Output the (X, Y) coordinate of the center of the cell containing the given text.  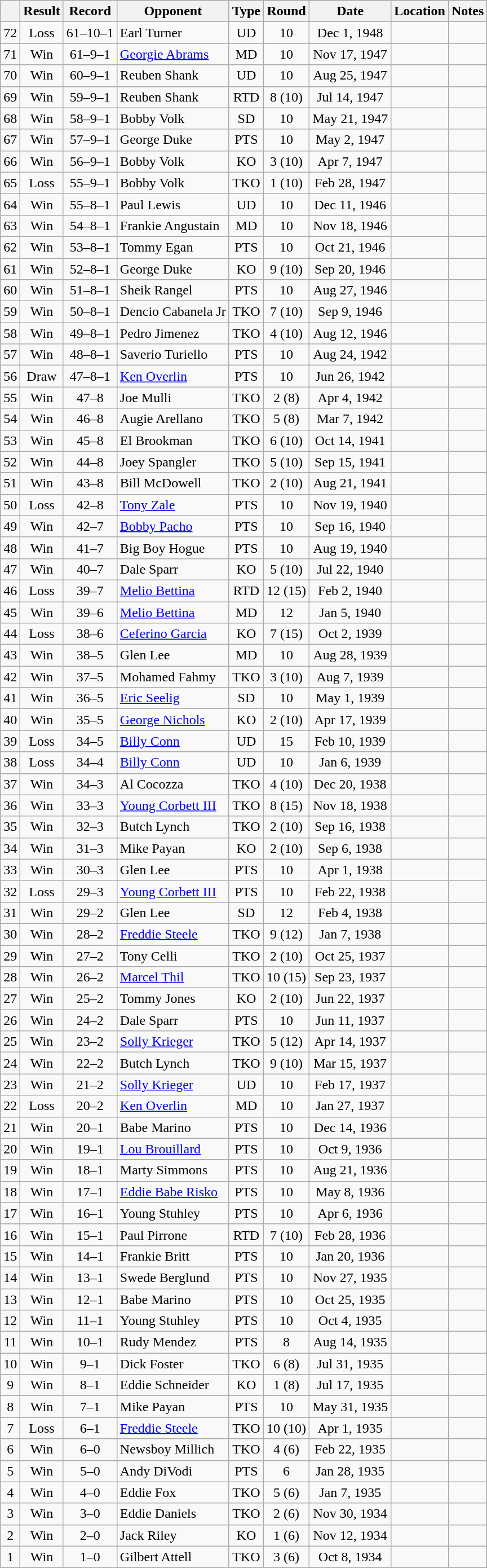
6–0 (90, 1450)
36 (10, 805)
38–5 (90, 655)
Jan 28, 1935 (351, 1471)
Jan 20, 1936 (351, 1256)
Eddie Daniels (172, 1514)
1 (8) (286, 1385)
4–0 (90, 1492)
8 (15) (286, 805)
9 (12) (286, 934)
Aug 14, 1935 (351, 1342)
26–2 (90, 977)
Sep 9, 1946 (351, 312)
Draw (42, 376)
2 (8) (286, 398)
Sep 16, 1940 (351, 526)
Mar 7, 1942 (351, 419)
25 (10, 1042)
Eric Seelig (172, 698)
3 (6) (286, 1557)
Jan 6, 1939 (351, 763)
Opponent (172, 11)
Big Boy Hogue (172, 548)
43–8 (90, 483)
46–8 (90, 419)
Lou Brouillard (172, 1149)
Joey Spangler (172, 462)
Nov 18, 1946 (351, 226)
Oct 25, 1935 (351, 1299)
25–2 (90, 999)
Aug 7, 1939 (351, 677)
Aug 21, 1936 (351, 1170)
18 (10, 1192)
45 (10, 612)
42–8 (90, 505)
41–7 (90, 548)
23 (10, 1085)
27 (10, 999)
56 (10, 376)
Jul 22, 1940 (351, 569)
29–3 (90, 891)
55 (10, 398)
May 8, 1936 (351, 1192)
Apr 4, 1942 (351, 398)
5 (6) (286, 1492)
Jan 7, 1938 (351, 934)
Round (286, 11)
21–2 (90, 1085)
18–1 (90, 1170)
20 (10, 1149)
16–1 (90, 1213)
1 (6) (286, 1535)
Feb 2, 1940 (351, 591)
May 31, 1935 (351, 1407)
Georgie Abrams (172, 54)
Jan 7, 1935 (351, 1492)
14 (10, 1278)
8 (10) (286, 97)
Sep 20, 1946 (351, 269)
51–8–1 (90, 290)
6 (10) (286, 441)
1–0 (90, 1557)
54 (10, 419)
67 (10, 140)
17 (10, 1213)
19 (10, 1170)
53–8–1 (90, 247)
Ceferino Garcia (172, 634)
26 (10, 1020)
3–0 (90, 1514)
22–2 (90, 1063)
5 (10, 1471)
47 (10, 569)
24–2 (90, 1020)
Feb 4, 1938 (351, 913)
33 (10, 870)
57–9–1 (90, 140)
Augie Arellano (172, 419)
11 (10, 1342)
72 (10, 33)
Apr 17, 1939 (351, 720)
Eddie Fox (172, 1492)
11–1 (90, 1321)
29–2 (90, 913)
36–5 (90, 698)
30 (10, 934)
Aug 24, 1942 (351, 355)
58–9–1 (90, 118)
Nov 19, 1940 (351, 505)
Feb 10, 1939 (351, 741)
20–1 (90, 1127)
Apr 1, 1938 (351, 870)
Nov 17, 1947 (351, 54)
Frankie Britt (172, 1256)
6–1 (90, 1428)
Sep 23, 1937 (351, 977)
Rudy Mendez (172, 1342)
30–3 (90, 870)
Oct 4, 1935 (351, 1321)
Jun 26, 1942 (351, 376)
58 (10, 333)
7–1 (90, 1407)
17–1 (90, 1192)
Eddie Schneider (172, 1385)
10 (10) (286, 1428)
Jul 17, 1935 (351, 1385)
Saverio Turiello (172, 355)
12–1 (90, 1299)
56–9–1 (90, 161)
13–1 (90, 1278)
Tony Celli (172, 956)
68 (10, 118)
Gilbert Attell (172, 1557)
Jack Riley (172, 1535)
45–8 (90, 441)
62 (10, 247)
19–1 (90, 1149)
61–9–1 (90, 54)
10–1 (90, 1342)
Aug 27, 1946 (351, 290)
Jun 11, 1937 (351, 1020)
65 (10, 183)
59–9–1 (90, 97)
Sep 15, 1941 (351, 462)
1 (10, 1557)
66 (10, 161)
8–1 (90, 1385)
Dec 20, 1938 (351, 784)
32–3 (90, 827)
Notes (467, 11)
Oct 9, 1936 (351, 1149)
Frankie Angustain (172, 226)
21 (10, 1127)
Oct 21, 1946 (351, 247)
1 (10) (286, 183)
Sep 16, 1938 (351, 827)
Oct 2, 1939 (351, 634)
60–9–1 (90, 76)
20–2 (90, 1106)
Bill McDowell (172, 483)
Aug 19, 1940 (351, 548)
15–1 (90, 1235)
4 (10, 1492)
38 (10, 763)
50–8–1 (90, 312)
Andy DiVodi (172, 1471)
7 (15) (286, 634)
16 (10, 1235)
14–1 (90, 1256)
52–8–1 (90, 269)
42–7 (90, 526)
Marcel Thil (172, 977)
Dick Foster (172, 1364)
49–8–1 (90, 333)
Pedro Jimenez (172, 333)
Nov 30, 1934 (351, 1514)
42 (10, 677)
51 (10, 483)
Paul Lewis (172, 204)
Tommy Jones (172, 999)
28 (10, 977)
Oct 25, 1937 (351, 956)
34–4 (90, 763)
5 (8) (286, 419)
May 21, 1947 (351, 118)
57 (10, 355)
Dec 1, 1948 (351, 33)
33–3 (90, 805)
Oct 8, 1934 (351, 1557)
Nov 18, 1938 (351, 805)
48–8–1 (90, 355)
34–3 (90, 784)
Mar 15, 1937 (351, 1063)
59 (10, 312)
7 (10, 1428)
Apr 6, 1936 (351, 1213)
Paul Pirrone (172, 1235)
Dencio Cabanela Jr (172, 312)
Result (42, 11)
24 (10, 1063)
31 (10, 913)
Feb 22, 1935 (351, 1450)
34–5 (90, 741)
Tommy Egan (172, 247)
Jul 14, 1947 (351, 97)
52 (10, 462)
Joe Mulli (172, 398)
39–7 (90, 591)
55–9–1 (90, 183)
Al Cocozza (172, 784)
40–7 (90, 569)
3 (10, 1514)
2 (6) (286, 1514)
34 (10, 848)
Apr 7, 1947 (351, 161)
61–10–1 (90, 33)
Aug 25, 1947 (351, 76)
48 (10, 548)
37 (10, 784)
Jan 27, 1937 (351, 1106)
13 (10, 1299)
41 (10, 698)
El Brookman (172, 441)
69 (10, 97)
Location (420, 11)
50 (10, 505)
Tony Zale (172, 505)
Date (351, 11)
32 (10, 891)
Jun 22, 1937 (351, 999)
2 (10, 1535)
10 (15) (286, 977)
Bobby Pacho (172, 526)
70 (10, 76)
35–5 (90, 720)
Feb 22, 1938 (351, 891)
Swede Berglund (172, 1278)
46 (10, 591)
47–8–1 (90, 376)
Oct 14, 1941 (351, 441)
5–0 (90, 1471)
Jan 5, 1940 (351, 612)
53 (10, 441)
Mohamed Fahmy (172, 677)
May 1, 1939 (351, 698)
George Nichols (172, 720)
54–8–1 (90, 226)
Nov 12, 1934 (351, 1535)
39–6 (90, 612)
43 (10, 655)
Record (90, 11)
64 (10, 204)
61 (10, 269)
Sep 6, 1938 (351, 848)
29 (10, 956)
May 2, 1947 (351, 140)
49 (10, 526)
39 (10, 741)
35 (10, 827)
71 (10, 54)
Apr 14, 1937 (351, 1042)
2–0 (90, 1535)
Dec 11, 1946 (351, 204)
Feb 17, 1937 (351, 1085)
Earl Turner (172, 33)
44–8 (90, 462)
Newsboy Millich (172, 1450)
63 (10, 226)
5 (12) (286, 1042)
38–6 (90, 634)
Aug 28, 1939 (351, 655)
23–2 (90, 1042)
6 (8) (286, 1364)
55–8–1 (90, 204)
Marty Simmons (172, 1170)
9 (10, 1385)
Aug 21, 1941 (351, 483)
22 (10, 1106)
12 (15) (286, 591)
Apr 1, 1935 (351, 1428)
Nov 27, 1935 (351, 1278)
Jul 31, 1935 (351, 1364)
40 (10, 720)
9–1 (90, 1364)
Feb 28, 1936 (351, 1235)
47–8 (90, 398)
4 (6) (286, 1450)
Feb 28, 1947 (351, 183)
Dec 14, 1936 (351, 1127)
60 (10, 290)
Type (246, 11)
44 (10, 634)
Eddie Babe Risko (172, 1192)
27–2 (90, 956)
31–3 (90, 848)
Sheik Rangel (172, 290)
28–2 (90, 934)
Aug 12, 1946 (351, 333)
37–5 (90, 677)
